Extract the (X, Y) coordinate from the center of the cell holding the provided text.  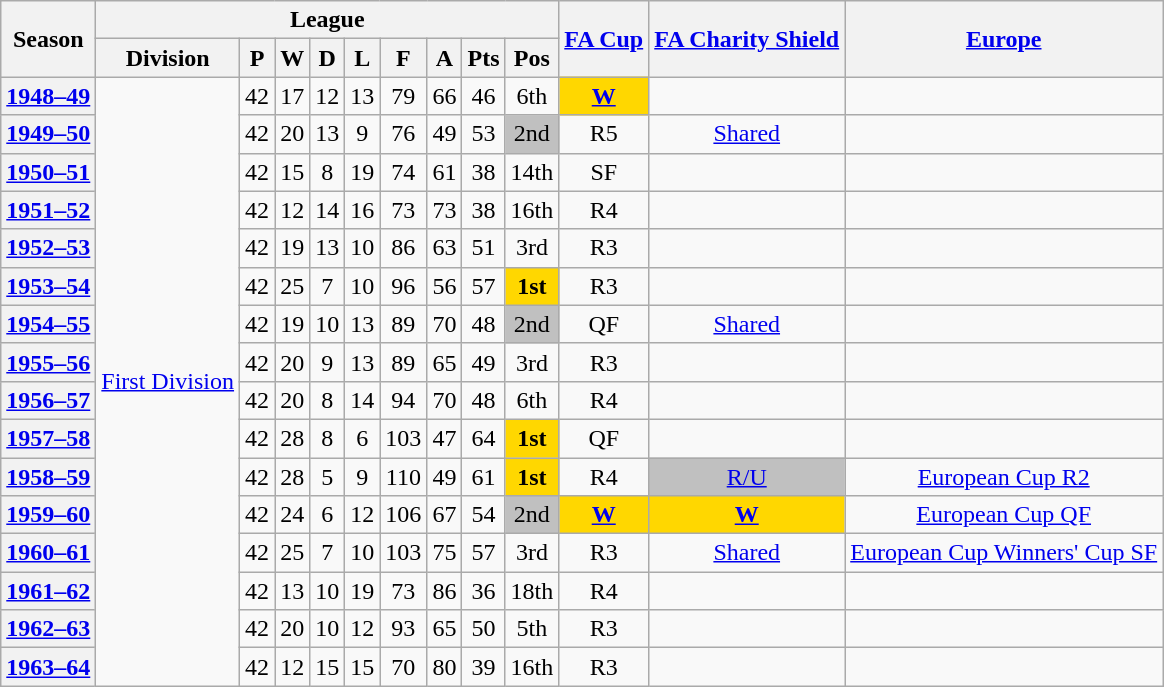
1962–63 (48, 629)
1954–55 (48, 324)
36 (484, 591)
94 (404, 400)
P (258, 58)
96 (404, 286)
1955–56 (48, 362)
1953–54 (48, 286)
1958–59 (48, 477)
SF (604, 172)
110 (404, 477)
66 (444, 96)
14th (532, 172)
74 (404, 172)
D (328, 58)
1949–50 (48, 134)
80 (444, 667)
75 (444, 553)
47 (444, 438)
1951–52 (48, 210)
51 (484, 248)
European Cup R2 (1004, 477)
Pts (484, 58)
39 (484, 667)
1963–64 (48, 667)
Season (48, 39)
Europe (1004, 39)
FA Cup (604, 39)
5 (328, 477)
FA Charity Shield (747, 39)
93 (404, 629)
A (444, 58)
50 (484, 629)
16 (362, 210)
106 (404, 515)
League (328, 20)
56 (444, 286)
76 (404, 134)
46 (484, 96)
F (404, 58)
R5 (604, 134)
1950–51 (48, 172)
R/U (747, 477)
Pos (532, 58)
1959–60 (48, 515)
5th (532, 629)
L (362, 58)
1948–49 (48, 96)
1956–57 (48, 400)
79 (404, 96)
18th (532, 591)
First Division (168, 382)
17 (292, 96)
1960–61 (48, 553)
24 (292, 515)
1961–62 (48, 591)
64 (484, 438)
53 (484, 134)
European Cup Winners' Cup SF (1004, 553)
1952–53 (48, 248)
1957–58 (48, 438)
54 (484, 515)
63 (444, 248)
Division (168, 58)
European Cup QF (1004, 515)
67 (444, 515)
